For the text-containing cell, return its midpoint in (x, y) coordinate format. 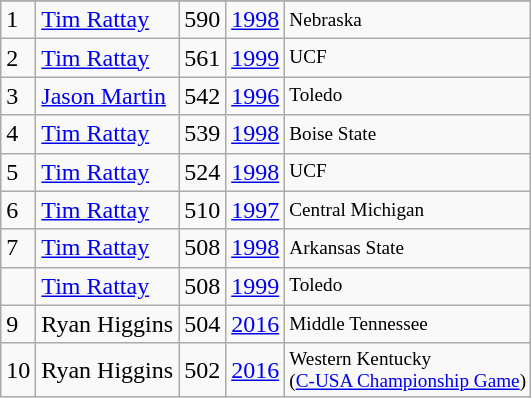
510 (202, 210)
Middle Tennessee (408, 324)
7 (18, 248)
10 (18, 370)
504 (202, 324)
Western Kentucky(C-USA Championship Game) (408, 370)
1 (18, 20)
590 (202, 20)
524 (202, 172)
Boise State (408, 134)
4 (18, 134)
9 (18, 324)
Arkansas State (408, 248)
542 (202, 96)
561 (202, 58)
6 (18, 210)
1997 (256, 210)
5 (18, 172)
2 (18, 58)
1996 (256, 96)
502 (202, 370)
Nebraska (408, 20)
539 (202, 134)
Jason Martin (108, 96)
Central Michigan (408, 210)
3 (18, 96)
